Determine the [X, Y] coordinate at the center of the cell enclosing the given text.  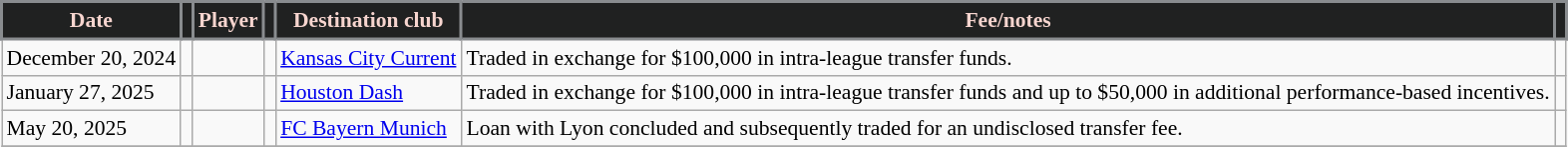
Loan with Lyon concluded and subsequently traded for an undisclosed transfer fee. [1007, 129]
Date [92, 20]
May 20, 2025 [92, 129]
December 20, 2024 [92, 57]
Destination club [368, 20]
FC Bayern Munich [368, 129]
Kansas City Current [368, 57]
Fee/notes [1007, 20]
January 27, 2025 [92, 93]
Traded in exchange for $100,000 in intra-league transfer funds and up to $50,000 in additional performance-based incentives. [1007, 93]
Houston Dash [368, 93]
Player [228, 20]
Traded in exchange for $100,000 in intra-league transfer funds. [1007, 57]
